Output the (X, Y) coordinate of the center of the cell containing the given text.  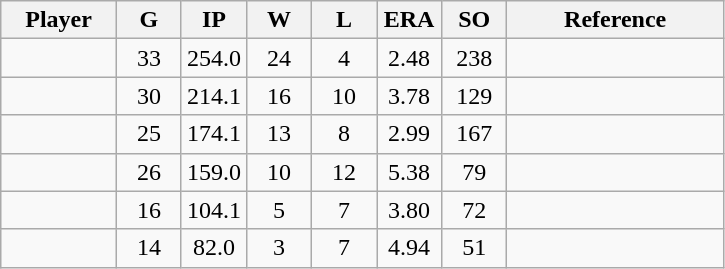
214.1 (214, 96)
30 (148, 96)
104.1 (214, 210)
5 (280, 210)
129 (474, 96)
12 (344, 172)
2.99 (410, 134)
Player (59, 20)
174.1 (214, 134)
238 (474, 58)
2.48 (410, 58)
79 (474, 172)
14 (148, 248)
Reference (616, 20)
L (344, 20)
159.0 (214, 172)
33 (148, 58)
24 (280, 58)
4.94 (410, 248)
ERA (410, 20)
13 (280, 134)
254.0 (214, 58)
72 (474, 210)
3.80 (410, 210)
5.38 (410, 172)
167 (474, 134)
W (280, 20)
26 (148, 172)
82.0 (214, 248)
51 (474, 248)
25 (148, 134)
8 (344, 134)
G (148, 20)
SO (474, 20)
3.78 (410, 96)
IP (214, 20)
3 (280, 248)
4 (344, 58)
